Identify which cell holds the provided text, then report its (x, y) central coordinate. 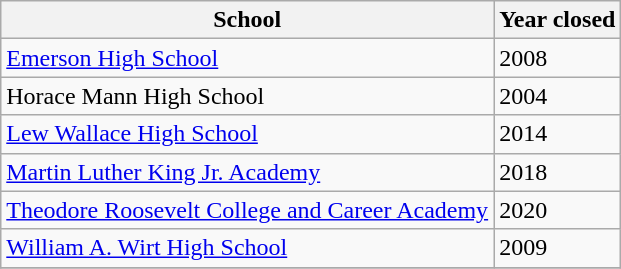
2020 (558, 210)
Martin Luther King Jr. Academy (248, 172)
Year closed (558, 20)
William A. Wirt High School (248, 248)
2018 (558, 172)
2004 (558, 96)
Theodore Roosevelt College and Career Academy (248, 210)
School (248, 20)
2014 (558, 134)
Emerson High School (248, 58)
Horace Mann High School (248, 96)
Lew Wallace High School (248, 134)
2009 (558, 248)
2008 (558, 58)
